Output the (x, y) coordinate of the center of the cell containing the given text.  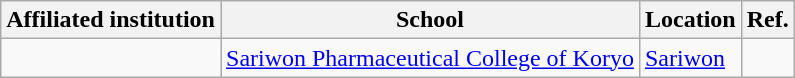
Sariwon (690, 58)
Sariwon Pharmaceutical College of Koryo (430, 58)
Location (690, 20)
Affiliated institution (111, 20)
Ref. (768, 20)
School (430, 20)
